Return the [x, y] coordinate for the center point of the cell that contains the specified text.  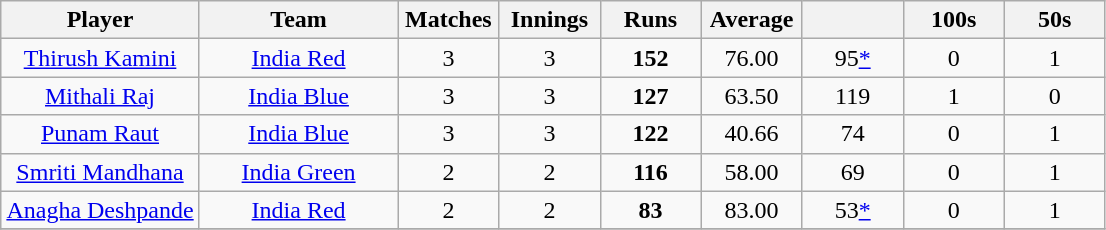
Matches [448, 20]
Average [752, 20]
Smriti Mandhana [100, 172]
Mithali Raj [100, 96]
76.00 [752, 58]
63.50 [752, 96]
100s [954, 20]
83.00 [752, 210]
India Green [298, 172]
50s [1054, 20]
152 [650, 58]
Punam Raut [100, 134]
40.66 [752, 134]
119 [852, 96]
58.00 [752, 172]
69 [852, 172]
95* [852, 58]
116 [650, 172]
Anagha Deshpande [100, 210]
Runs [650, 20]
74 [852, 134]
127 [650, 96]
53* [852, 210]
Thirush Kamini [100, 58]
Innings [550, 20]
Team [298, 20]
Player [100, 20]
122 [650, 134]
83 [650, 210]
